Pinpoint the cell where the given text exists, returning its (X, Y) midpoint coordinate. 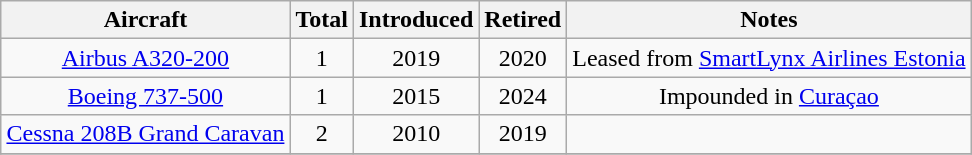
Introduced (416, 20)
2015 (416, 96)
Cessna 208B Grand Caravan (146, 134)
Aircraft (146, 20)
Impounded in Curaçao (769, 96)
2 (322, 134)
Airbus A320-200 (146, 58)
2010 (416, 134)
2024 (523, 96)
Notes (769, 20)
Retired (523, 20)
Total (322, 20)
Boeing 737-500 (146, 96)
2020 (523, 58)
Leased from SmartLynx Airlines Estonia (769, 58)
